For the text-containing cell, return its midpoint in (x, y) coordinate format. 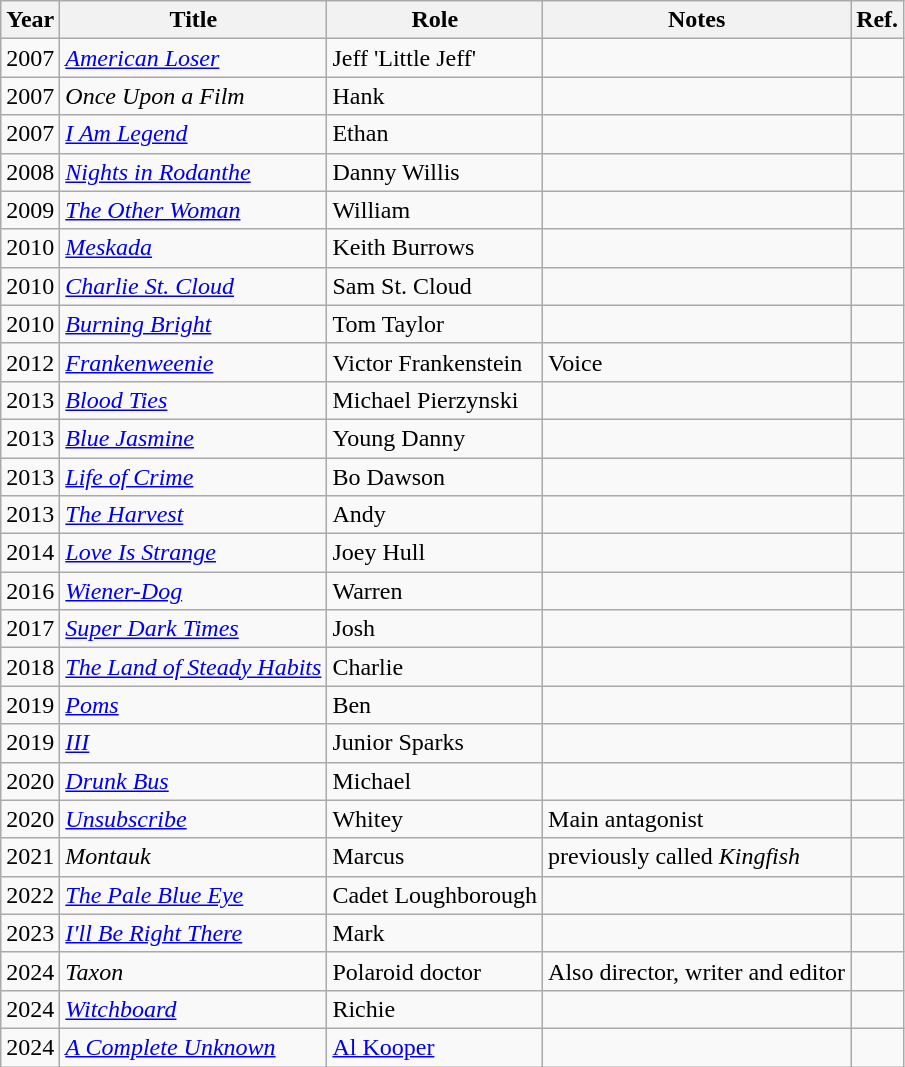
Taxon (194, 971)
Ethan (435, 134)
I Am Legend (194, 134)
Junior Sparks (435, 743)
Also director, writer and editor (697, 971)
Warren (435, 591)
Montauk (194, 857)
2016 (30, 591)
Blue Jasmine (194, 438)
Charlie (435, 667)
Ben (435, 705)
Voice (697, 362)
Michael (435, 781)
The Harvest (194, 515)
Polaroid doctor (435, 971)
Burning Bright (194, 324)
2008 (30, 172)
Frankenweenie (194, 362)
2012 (30, 362)
I'll Be Right There (194, 933)
Young Danny (435, 438)
Meskada (194, 248)
2017 (30, 629)
Al Kooper (435, 1047)
Main antagonist (697, 819)
Year (30, 20)
Super Dark Times (194, 629)
Hank (435, 96)
Ref. (878, 20)
The Other Woman (194, 210)
2014 (30, 553)
Sam St. Cloud (435, 286)
Keith Burrows (435, 248)
Whitey (435, 819)
Unsubscribe (194, 819)
Witchboard (194, 1009)
Drunk Bus (194, 781)
previously called Kingfish (697, 857)
2022 (30, 895)
2009 (30, 210)
Role (435, 20)
Tom Taylor (435, 324)
Poms (194, 705)
A Complete Unknown (194, 1047)
Life of Crime (194, 477)
Michael Pierzynski (435, 400)
2021 (30, 857)
Charlie St. Cloud (194, 286)
Danny Willis (435, 172)
Once Upon a Film (194, 96)
American Loser (194, 58)
Wiener-Dog (194, 591)
Marcus (435, 857)
Mark (435, 933)
Joey Hull (435, 553)
III (194, 743)
Blood Ties (194, 400)
Cadet Loughborough (435, 895)
Nights in Rodanthe (194, 172)
Jeff 'Little Jeff' (435, 58)
Bo Dawson (435, 477)
Victor Frankenstein (435, 362)
William (435, 210)
Title (194, 20)
Josh (435, 629)
Richie (435, 1009)
Andy (435, 515)
Notes (697, 20)
Love Is Strange (194, 553)
2023 (30, 933)
The Land of Steady Habits (194, 667)
2018 (30, 667)
The Pale Blue Eye (194, 895)
